For the text-containing cell, return its midpoint in [x, y] coordinate format. 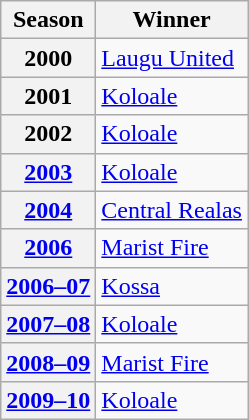
2001 [48, 96]
2008–09 [48, 362]
2006–07 [48, 286]
Central Realas [172, 210]
2007–08 [48, 324]
2000 [48, 58]
Winner [172, 20]
2006 [48, 248]
2009–10 [48, 400]
Season [48, 20]
2003 [48, 172]
Kossa [172, 286]
Laugu United [172, 58]
2004 [48, 210]
2002 [48, 134]
